Capture the cell that displays the provided text and extract its (x, y) central coordinate. 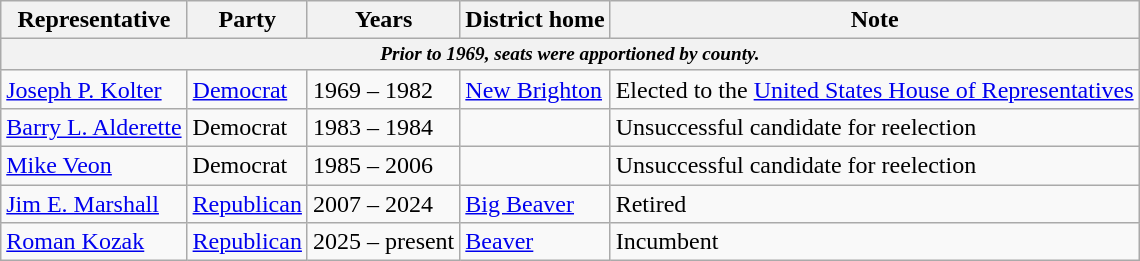
District home (535, 20)
Roman Kozak (94, 242)
Beaver (535, 242)
Retired (874, 204)
1969 – 1982 (383, 89)
Party (247, 20)
Note (874, 20)
Joseph P. Kolter (94, 89)
New Brighton (535, 89)
Years (383, 20)
Incumbent (874, 242)
Mike Veon (94, 166)
Jim E. Marshall (94, 204)
2025 – present (383, 242)
1983 – 1984 (383, 128)
Barry L. Alderette (94, 128)
Elected to the United States House of Representatives (874, 89)
2007 – 2024 (383, 204)
1985 – 2006 (383, 166)
Big Beaver (535, 204)
Prior to 1969, seats were apportioned by county. (570, 55)
Representative (94, 20)
